Pinpoint the cell where the given text exists, returning its (x, y) midpoint coordinate. 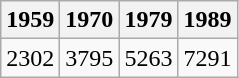
1979 (148, 20)
1989 (208, 20)
1959 (30, 20)
2302 (30, 58)
1970 (90, 20)
5263 (148, 58)
7291 (208, 58)
3795 (90, 58)
